Determine the (X, Y) coordinate at the center of the cell enclosing the given text.  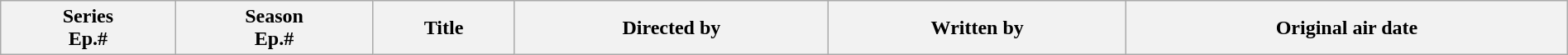
Title (443, 28)
Original air date (1347, 28)
Directed by (672, 28)
SeasonEp.# (275, 28)
Written by (978, 28)
SeriesEp.# (88, 28)
